Detect which cell encompasses the target text, then output its [X, Y] center coordinate. 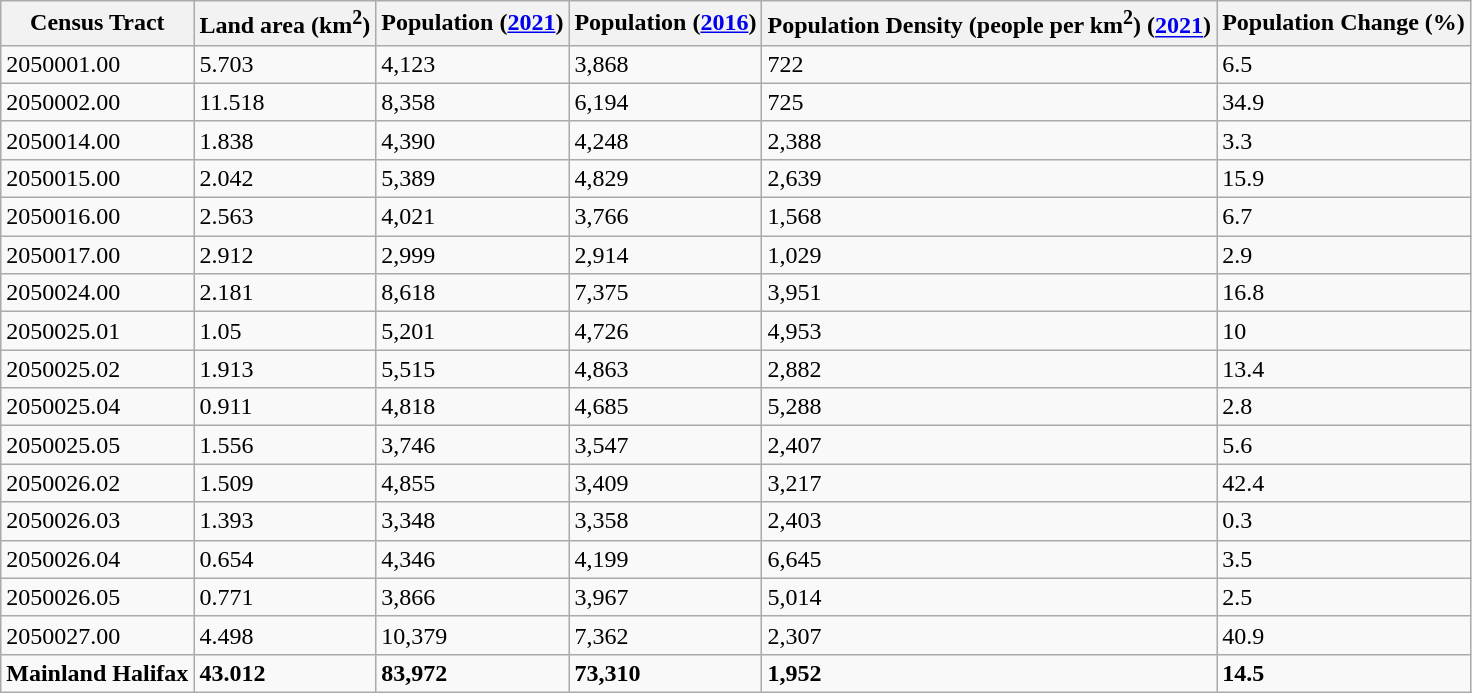
2050027.00 [98, 635]
Population (2016) [666, 24]
1.913 [285, 369]
2050001.00 [98, 64]
4,829 [666, 178]
8,358 [472, 102]
5.703 [285, 64]
2,388 [990, 140]
4,390 [472, 140]
3,766 [666, 217]
13.4 [1344, 369]
Census Tract [98, 24]
6.7 [1344, 217]
2,999 [472, 255]
7,375 [666, 293]
725 [990, 102]
83,972 [472, 673]
0.3 [1344, 521]
3,951 [990, 293]
2050026.05 [98, 597]
2050017.00 [98, 255]
3,409 [666, 483]
2050025.04 [98, 407]
0.771 [285, 597]
2,407 [990, 445]
1,952 [990, 673]
2,639 [990, 178]
2.5 [1344, 597]
2.8 [1344, 407]
4,248 [666, 140]
4,021 [472, 217]
2.181 [285, 293]
11.518 [285, 102]
6,194 [666, 102]
Population (2021) [472, 24]
5,515 [472, 369]
3.5 [1344, 559]
5,201 [472, 331]
5,288 [990, 407]
5,389 [472, 178]
2.042 [285, 178]
0.654 [285, 559]
5.6 [1344, 445]
16.8 [1344, 293]
6.5 [1344, 64]
73,310 [666, 673]
4,123 [472, 64]
3,217 [990, 483]
7,362 [666, 635]
3,348 [472, 521]
2050025.05 [98, 445]
42.4 [1344, 483]
2050025.01 [98, 331]
3,868 [666, 64]
2.563 [285, 217]
14.5 [1344, 673]
10 [1344, 331]
6,645 [990, 559]
4,953 [990, 331]
3,746 [472, 445]
3,967 [666, 597]
1,029 [990, 255]
2,914 [666, 255]
4,199 [666, 559]
3,866 [472, 597]
1.838 [285, 140]
40.9 [1344, 635]
2050026.03 [98, 521]
Population Density (people per km2) (2021) [990, 24]
3,547 [666, 445]
Mainland Halifax [98, 673]
4,685 [666, 407]
2050002.00 [98, 102]
1.556 [285, 445]
3.3 [1344, 140]
10,379 [472, 635]
4,818 [472, 407]
2050014.00 [98, 140]
1.05 [285, 331]
Land area (km2) [285, 24]
4,346 [472, 559]
34.9 [1344, 102]
4,726 [666, 331]
4.498 [285, 635]
Population Change (%) [1344, 24]
15.9 [1344, 178]
1.393 [285, 521]
2.9 [1344, 255]
3,358 [666, 521]
5,014 [990, 597]
43.012 [285, 673]
2,882 [990, 369]
1.509 [285, 483]
2050015.00 [98, 178]
2,307 [990, 635]
1,568 [990, 217]
722 [990, 64]
4,863 [666, 369]
2,403 [990, 521]
2050025.02 [98, 369]
2050026.04 [98, 559]
2050026.02 [98, 483]
8,618 [472, 293]
0.911 [285, 407]
4,855 [472, 483]
2050024.00 [98, 293]
2050016.00 [98, 217]
2.912 [285, 255]
